Locate the cell with the specified text and output its [X, Y] center coordinate. 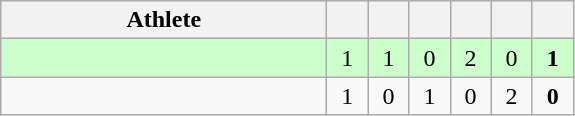
Athlete [164, 20]
